Scan for the cell matching the given text and deliver its [X, Y] coordinate at center. 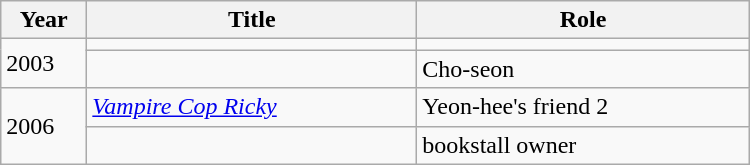
Vampire Cop Ricky [252, 107]
bookstall owner [583, 145]
2003 [44, 64]
Role [583, 20]
Cho-seon [583, 69]
Year [44, 20]
Title [252, 20]
2006 [44, 126]
Yeon-hee's friend 2 [583, 107]
